Find where the given text appears and provide that cell's center as [X, Y] coordinate. 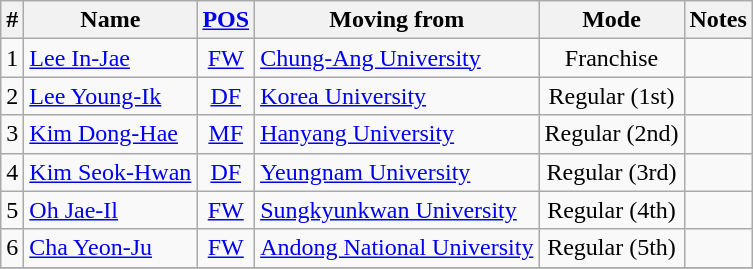
MF [226, 134]
Kim Dong-Hae [110, 134]
Name [110, 20]
Sungkyunkwan University [397, 210]
Notes [718, 20]
Regular (2nd) [612, 134]
Yeungnam University [397, 172]
Korea University [397, 96]
# [12, 20]
POS [226, 20]
Moving from [397, 20]
Regular (1st) [612, 96]
4 [12, 172]
2 [12, 96]
Regular (4th) [612, 210]
6 [12, 248]
Hanyang University [397, 134]
5 [12, 210]
3 [12, 134]
Lee In-Jae [110, 58]
Regular (3rd) [612, 172]
Chung-Ang University [397, 58]
Oh Jae-Il [110, 210]
1 [12, 58]
Mode [612, 20]
Andong National University [397, 248]
Cha Yeon-Ju [110, 248]
Regular (5th) [612, 248]
Kim Seok-Hwan [110, 172]
Lee Young-Ik [110, 96]
Franchise [612, 58]
